Identify which cell holds the provided text, then report its [x, y] central coordinate. 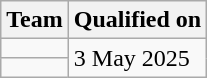
3 May 2025 [137, 58]
Qualified on [137, 20]
Team [35, 20]
